Return [x, y] of the center of cell containing provided text 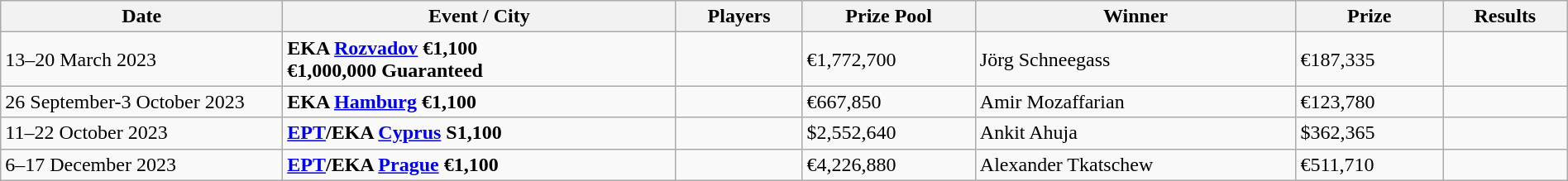
Winner [1135, 17]
Jörg Schneegass [1135, 60]
11–22 October 2023 [142, 133]
26 September-3 October 2023 [142, 102]
$362,365 [1370, 133]
6–17 December 2023 [142, 164]
Amir Mozaffarian [1135, 102]
€511,710 [1370, 164]
13–20 March 2023 [142, 60]
€123,780 [1370, 102]
€1,772,700 [888, 60]
$2,552,640 [888, 133]
Results [1505, 17]
Ankit Ahuja [1135, 133]
EKA Rozvadov €1,100€1,000,000 Guaranteed [480, 60]
Alexander Tkatschew [1135, 164]
Prize Pool [888, 17]
Date [142, 17]
€4,226,880 [888, 164]
EPT/EKA Cyprus S1,100 [480, 133]
EKA Hamburg €1,100 [480, 102]
Players [739, 17]
€667,850 [888, 102]
Event / City [480, 17]
Prize [1370, 17]
EPT/EKA Prague €1,100 [480, 164]
€187,335 [1370, 60]
